Determine the [X, Y] coordinate at the center of the cell enclosing the given text.  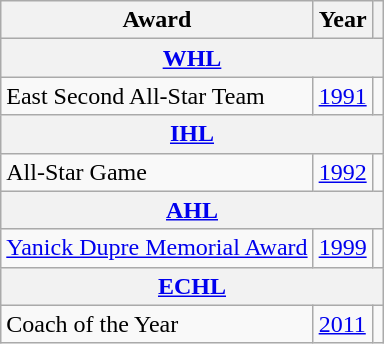
2011 [342, 324]
Year [342, 20]
Award [157, 20]
1991 [342, 96]
ECHL [192, 286]
IHL [192, 134]
AHL [192, 210]
WHL [192, 58]
East Second All-Star Team [157, 96]
All-Star Game [157, 172]
Coach of the Year [157, 324]
1999 [342, 248]
1992 [342, 172]
Yanick Dupre Memorial Award [157, 248]
